Determine the [X, Y] coordinate at the center of the cell enclosing the given text.  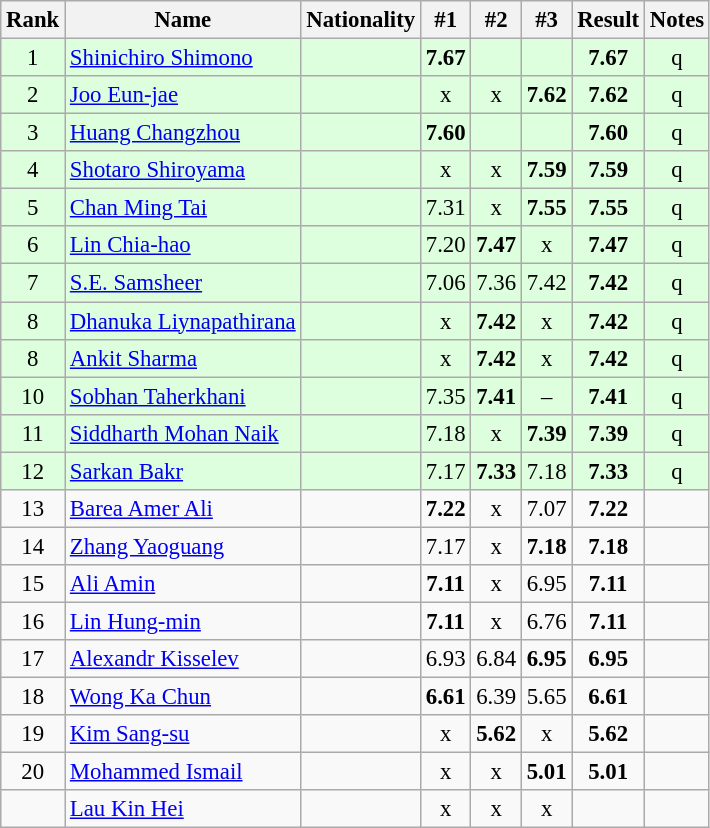
13 [33, 509]
Siddharth Mohan Naik [183, 433]
Shinichiro Shimono [183, 58]
6.93 [445, 659]
#3 [546, 20]
Wong Ka Chun [183, 697]
Name [183, 20]
Lin Chia-hao [183, 245]
6.76 [546, 621]
Chan Ming Tai [183, 208]
Rank [33, 20]
Kim Sang-su [183, 734]
10 [33, 396]
#2 [496, 20]
Nationality [360, 20]
5.65 [546, 697]
7.36 [496, 283]
Alexandr Kisselev [183, 659]
Sobhan Taherkhani [183, 396]
19 [33, 734]
Lau Kin Hei [183, 809]
14 [33, 546]
7.35 [445, 396]
Result [608, 20]
Huang Changzhou [183, 133]
Mohammed Ismail [183, 772]
12 [33, 471]
15 [33, 584]
1 [33, 58]
Shotaro Shiroyama [183, 170]
Barea Amer Ali [183, 509]
S.E. Samsheer [183, 283]
Zhang Yaoguang [183, 546]
6 [33, 245]
– [546, 396]
17 [33, 659]
Sarkan Bakr [183, 471]
7.06 [445, 283]
20 [33, 772]
Ankit Sharma [183, 358]
7.20 [445, 245]
Dhanuka Liynapathirana [183, 321]
Notes [676, 20]
6.84 [496, 659]
Lin Hung-min [183, 621]
#1 [445, 20]
16 [33, 621]
Ali Amin [183, 584]
11 [33, 433]
18 [33, 697]
7.07 [546, 509]
7 [33, 283]
4 [33, 170]
7.31 [445, 208]
5 [33, 208]
6.39 [496, 697]
3 [33, 133]
Joo Eun-jae [183, 95]
2 [33, 95]
